Extract the [X, Y] coordinate from the center of the cell holding the provided text.  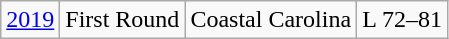
2019 [30, 20]
Coastal Carolina [271, 20]
First Round [122, 20]
L 72–81 [402, 20]
